Detect which cell encompasses the target text, then output its (x, y) center coordinate. 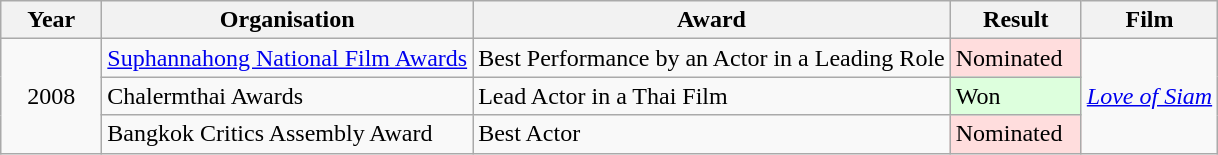
Chalermthai Awards (288, 96)
Film (1149, 20)
Suphannahong National Film Awards (288, 58)
2008 (52, 96)
Lead Actor in a Thai Film (712, 96)
Year (52, 20)
Won (1016, 96)
Best Actor (712, 134)
Result (1016, 20)
Bangkok Critics Assembly Award (288, 134)
Award (712, 20)
Best Performance by an Actor in a Leading Role (712, 58)
Love of Siam (1149, 96)
Organisation (288, 20)
